Provide the [X, Y] coordinate of the cell's center where the given text is located.  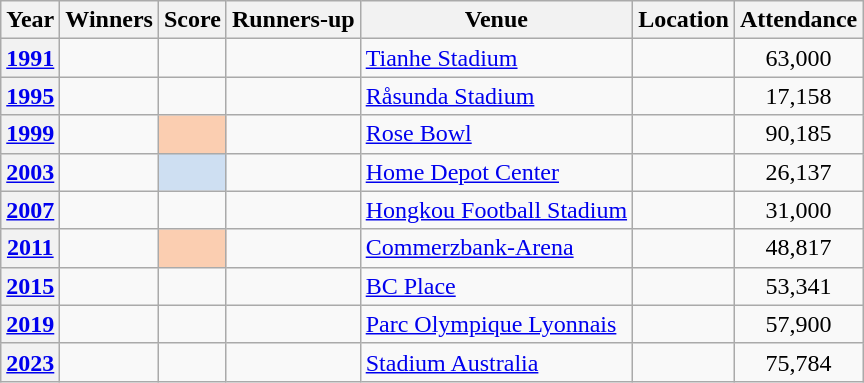
53,341 [798, 286]
Parc Olympique Lyonnais [496, 324]
2003 [30, 172]
Råsunda Stadium [496, 96]
Commerzbank-Arena [496, 248]
Stadium Australia [496, 362]
Attendance [798, 20]
17,158 [798, 96]
Tianhe Stadium [496, 58]
Score [192, 20]
48,817 [798, 248]
Rose Bowl [496, 134]
BC Place [496, 286]
Winners [110, 20]
Venue [496, 20]
2015 [30, 286]
Location [684, 20]
Home Depot Center [496, 172]
75,784 [798, 362]
1999 [30, 134]
Hongkou Football Stadium [496, 210]
90,185 [798, 134]
1991 [30, 58]
Runners-up [293, 20]
2019 [30, 324]
2007 [30, 210]
63,000 [798, 58]
1995 [30, 96]
31,000 [798, 210]
57,900 [798, 324]
2023 [30, 362]
26,137 [798, 172]
2011 [30, 248]
Year [30, 20]
